Identify which cell holds the provided text, then report its (x, y) central coordinate. 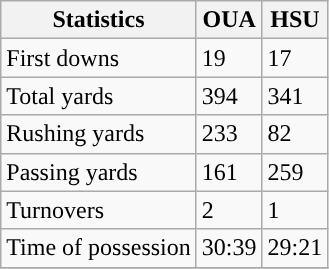
OUA (229, 20)
82 (295, 134)
19 (229, 58)
Turnovers (99, 210)
161 (229, 172)
Total yards (99, 96)
233 (229, 134)
First downs (99, 58)
Statistics (99, 20)
HSU (295, 20)
1 (295, 210)
259 (295, 172)
394 (229, 96)
2 (229, 210)
30:39 (229, 248)
29:21 (295, 248)
17 (295, 58)
Time of possession (99, 248)
Rushing yards (99, 134)
341 (295, 96)
Passing yards (99, 172)
